Identify which cell holds the provided text, then report its (X, Y) central coordinate. 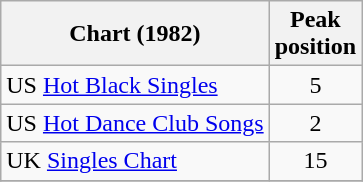
5 (315, 85)
Peakposition (315, 34)
2 (315, 123)
Chart (1982) (135, 34)
US Hot Dance Club Songs (135, 123)
15 (315, 161)
US Hot Black Singles (135, 85)
UK Singles Chart (135, 161)
